Extract the (x, y) coordinate from the center of the cell holding the provided text.  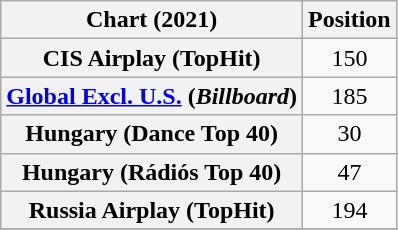
150 (350, 58)
Hungary (Dance Top 40) (152, 134)
Chart (2021) (152, 20)
Position (350, 20)
Hungary (Rádiós Top 40) (152, 172)
185 (350, 96)
30 (350, 134)
47 (350, 172)
194 (350, 210)
Global Excl. U.S. (Billboard) (152, 96)
CIS Airplay (TopHit) (152, 58)
Russia Airplay (TopHit) (152, 210)
